Provide the [X, Y] coordinate of the cell's center where the given text is located.  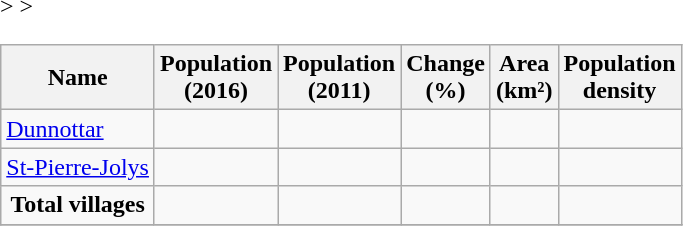
Total villages [78, 205]
Dunnottar [78, 129]
Area(km²) [524, 78]
Population(2011) [340, 78]
Change(%) [446, 78]
St-Pierre-Jolys [78, 167]
Name [78, 78]
Populationdensity [620, 78]
Population(2016) [216, 78]
